For the text-containing cell, return its midpoint in (x, y) coordinate format. 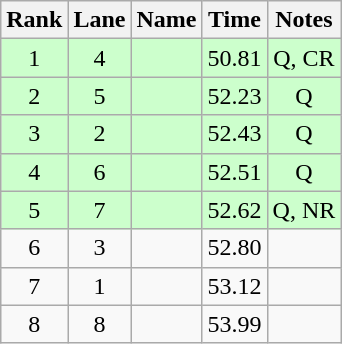
Lane (100, 20)
Notes (304, 20)
Q, NR (304, 210)
52.80 (234, 248)
Rank (34, 20)
52.23 (234, 96)
53.12 (234, 286)
52.51 (234, 172)
Time (234, 20)
Name (166, 20)
52.43 (234, 134)
50.81 (234, 58)
53.99 (234, 324)
Q, CR (304, 58)
52.62 (234, 210)
